Provide the (x, y) coordinate of the cell's center where the given text is located.  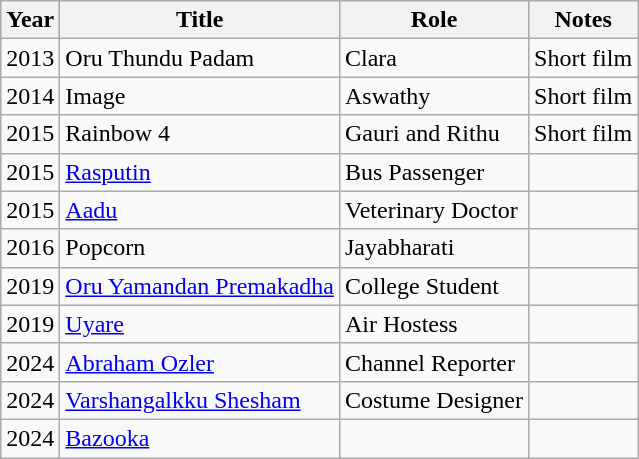
Clara (434, 58)
2014 (30, 96)
Oru Thundu Padam (200, 58)
College Student (434, 286)
Costume Designer (434, 400)
Bazooka (200, 438)
Gauri and Rithu (434, 134)
Year (30, 20)
Rainbow 4 (200, 134)
Jayabharati (434, 248)
Channel Reporter (434, 362)
Veterinary Doctor (434, 210)
Aswathy (434, 96)
Air Hostess (434, 324)
Image (200, 96)
Abraham Ozler (200, 362)
2016 (30, 248)
Oru Yamandan Premakadha (200, 286)
Notes (584, 20)
Uyare (200, 324)
Varshangalkku Shesham (200, 400)
Popcorn (200, 248)
Role (434, 20)
Title (200, 20)
Rasputin (200, 172)
Aadu (200, 210)
Bus Passenger (434, 172)
2013 (30, 58)
